Pinpoint the cell where the given text exists, returning its [x, y] midpoint coordinate. 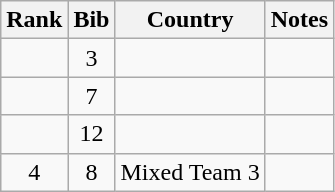
8 [92, 172]
Country [190, 20]
7 [92, 96]
4 [34, 172]
12 [92, 134]
Rank [34, 20]
Notes [299, 20]
3 [92, 58]
Mixed Team 3 [190, 172]
Bib [92, 20]
